Return (x, y) of the center of cell containing provided text 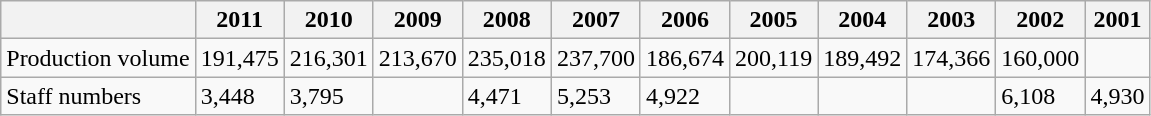
4,922 (684, 96)
2003 (952, 20)
2001 (1118, 20)
237,700 (596, 58)
200,119 (774, 58)
213,670 (418, 58)
4,471 (506, 96)
3,448 (240, 96)
216,301 (328, 58)
Production volume (98, 58)
2011 (240, 20)
5,253 (596, 96)
2007 (596, 20)
2004 (862, 20)
189,492 (862, 58)
2010 (328, 20)
2002 (1040, 20)
160,000 (1040, 58)
191,475 (240, 58)
2005 (774, 20)
4,930 (1118, 96)
2008 (506, 20)
174,366 (952, 58)
6,108 (1040, 96)
2009 (418, 20)
186,674 (684, 58)
235,018 (506, 58)
Staff numbers (98, 96)
3,795 (328, 96)
2006 (684, 20)
